Find where the given text appears and provide that cell's center as [x, y] coordinate. 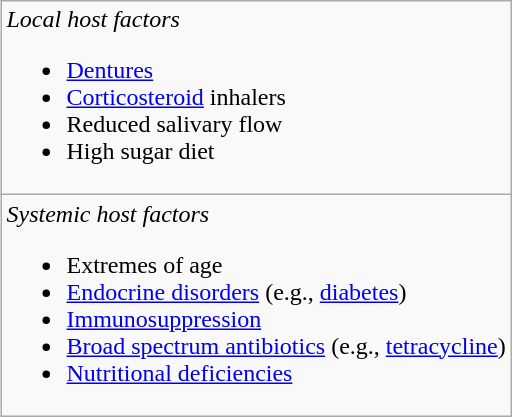
Local host factorsDenturesCorticosteroid inhalersReduced salivary flowHigh sugar diet [256, 98]
